Capture the cell that displays the provided text and extract its (x, y) central coordinate. 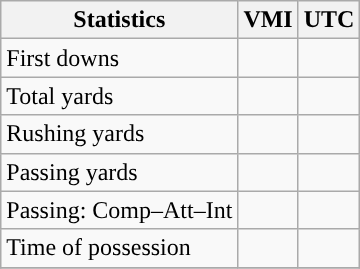
UTC (329, 20)
First downs (120, 58)
Time of possession (120, 248)
Passing: Comp–Att–Int (120, 210)
Statistics (120, 20)
VMI (268, 20)
Passing yards (120, 172)
Rushing yards (120, 134)
Total yards (120, 96)
